Search for the cell housing the specified text and yield its (x, y) center coordinate. 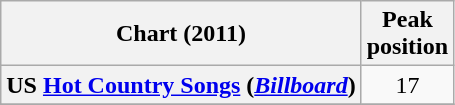
US Hot Country Songs (Billboard) (181, 85)
Peakposition (407, 34)
Chart (2011) (181, 34)
17 (407, 85)
